Scan for the cell matching the given text and deliver its [X, Y] coordinate at center. 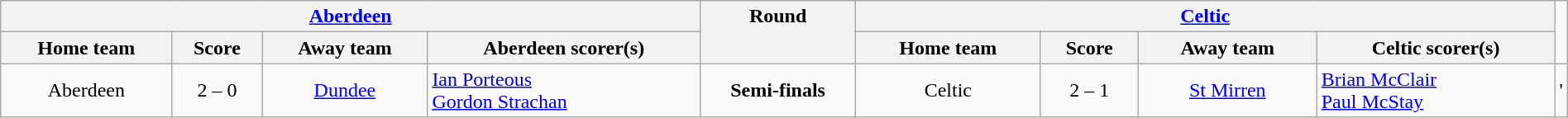
Semi-finals [778, 91]
Celtic scorer(s) [1436, 48]
' [1561, 91]
Dundee [345, 91]
Brian McClair Paul McStay [1436, 91]
Aberdeen scorer(s) [564, 48]
Ian Porteous Gordon Strachan [564, 91]
2 – 0 [217, 91]
2 – 1 [1089, 91]
St Mirren [1227, 91]
Round [778, 32]
